Scan for the cell matching the given text and deliver its [x, y] coordinate at center. 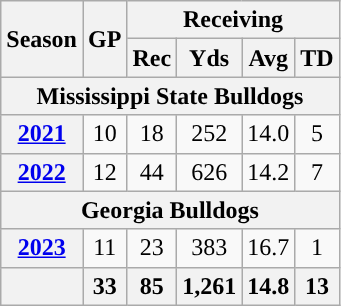
16.7 [268, 248]
383 [210, 248]
252 [210, 134]
Avg [268, 58]
44 [152, 172]
626 [210, 172]
10 [104, 134]
Mississippi State Bulldogs [170, 96]
14.2 [268, 172]
2023 [42, 248]
1 [317, 248]
Georgia Bulldogs [170, 210]
TD [317, 58]
23 [152, 248]
Rec [152, 58]
Receiving [233, 20]
2021 [42, 134]
33 [104, 286]
11 [104, 248]
2022 [42, 172]
Yds [210, 58]
GP [104, 39]
12 [104, 172]
14.0 [268, 134]
18 [152, 134]
85 [152, 286]
14.8 [268, 286]
Season [42, 39]
5 [317, 134]
7 [317, 172]
1,261 [210, 286]
13 [317, 286]
